Output the (X, Y) coordinate of the center of the cell containing the given text.  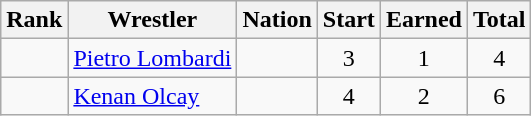
2 (424, 96)
Pietro Lombardi (152, 58)
Total (499, 20)
Kenan Olcay (152, 96)
Rank (34, 20)
6 (499, 96)
Nation (277, 20)
1 (424, 58)
Earned (424, 20)
3 (348, 58)
Start (348, 20)
Wrestler (152, 20)
